From the cell containing the given text, extract its center point as (x, y) coordinate. 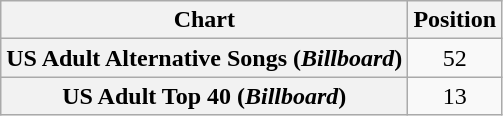
US Adult Top 40 (Billboard) (204, 96)
Position (455, 20)
Chart (204, 20)
13 (455, 96)
US Adult Alternative Songs (Billboard) (204, 58)
52 (455, 58)
